For the text-containing cell, return its midpoint in [X, Y] coordinate format. 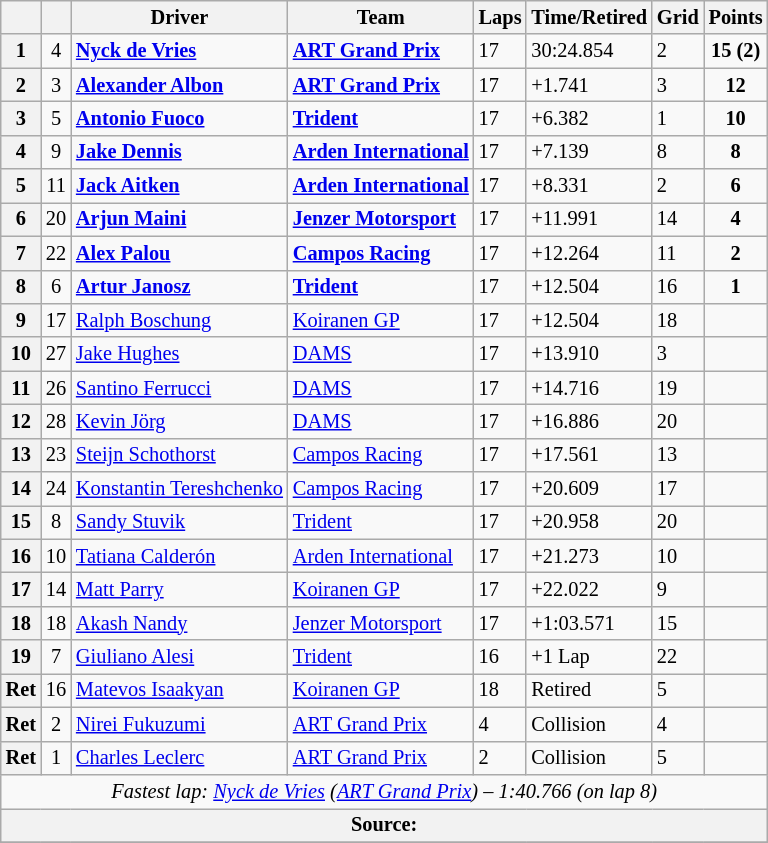
+6.382 [589, 118]
Matevos Isaakyan [180, 690]
Tatiana Calderón [180, 556]
+1:03.571 [589, 623]
23 [56, 455]
Laps [500, 17]
+20.958 [589, 522]
Grid [678, 17]
27 [56, 354]
+13.910 [589, 354]
28 [56, 421]
Source: [384, 825]
+8.331 [589, 186]
+14.716 [589, 388]
Team [381, 17]
+16.886 [589, 421]
Alex Palou [180, 253]
+21.273 [589, 556]
Jack Aitken [180, 186]
Points [736, 17]
Alexander Albon [180, 85]
26 [56, 388]
Arjun Maini [180, 219]
Jake Dennis [180, 152]
+12.264 [589, 253]
Antonio Fuoco [180, 118]
Nirei Fukuzumi [180, 724]
Fastest lap: Nyck de Vries (ART Grand Prix) – 1:40.766 (on lap 8) [384, 791]
Sandy Stuvik [180, 522]
Time/Retired [589, 17]
Giuliano Alesi [180, 657]
Akash Nandy [180, 623]
Matt Parry [180, 589]
Kevin Jörg [180, 421]
Nyck de Vries [180, 51]
Santino Ferrucci [180, 388]
Artur Janosz [180, 287]
+1.741 [589, 85]
+7.139 [589, 152]
Steijn Schothorst [180, 455]
Driver [180, 17]
Retired [589, 690]
30:24.854 [589, 51]
Jake Hughes [180, 354]
24 [56, 489]
+1 Lap [589, 657]
+22.022 [589, 589]
+17.561 [589, 455]
Charles Leclerc [180, 758]
+20.609 [589, 489]
Ralph Boschung [180, 320]
+11.991 [589, 219]
15 (2) [736, 51]
Konstantin Tereshchenko [180, 489]
